Determine the [X, Y] coordinate at the center of the cell enclosing the given text.  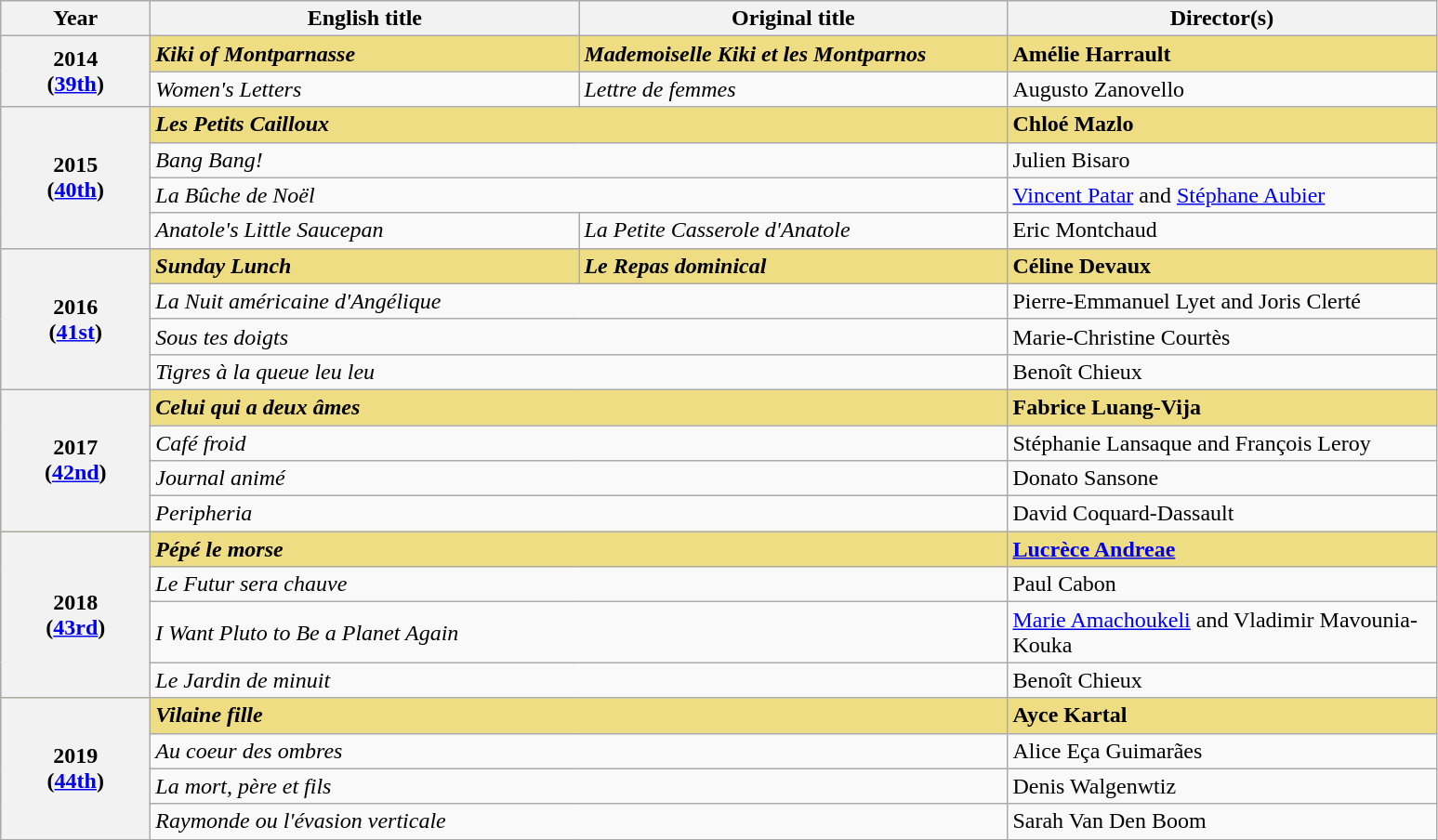
Céline Devaux [1221, 266]
Au coeur des ombres [579, 751]
Le Futur sera chauve [579, 584]
La Petite Casserole d'Anatole [794, 230]
2019(44th) [76, 768]
Lettre de femmes [794, 89]
La Nuit américaine d'Angélique [579, 301]
Fabrice Luang-Vija [1221, 407]
Amélie Harrault [1221, 54]
Raymonde ou l'évasion verticale [579, 821]
Women's Letters [364, 89]
2017(42nd) [76, 460]
Marie-Christine Courtès [1221, 336]
Julien Bisaro [1221, 160]
Anatole's Little Saucepan [364, 230]
Bang Bang! [579, 160]
Denis Walgenwtiz [1221, 786]
2018(43rd) [76, 615]
Tigres à la queue leu leu [579, 372]
Marie Amachoukeli and Vladimir Mavounia-Kouka [1221, 632]
David Coquard-Dassault [1221, 514]
Peripheria [579, 514]
Director(s) [1221, 19]
Original title [794, 19]
La mort, père et fils [579, 786]
Vilaine fille [579, 715]
Sous tes doigts [579, 336]
La Bûche de Noël [579, 195]
Lucrèce Andreae [1221, 549]
Kiki of Montparnasse [364, 54]
Ayce Kartal [1221, 715]
Le Jardin de minuit [579, 680]
2014(39th) [76, 72]
Pierre-Emmanuel Lyet and Joris Clerté [1221, 301]
Alice Eça Guimarães [1221, 751]
Stéphanie Lansaque and François Leroy [1221, 443]
Pépé le morse [579, 549]
Les Petits Cailloux [579, 125]
Mademoiselle Kiki et les Montparnos [794, 54]
2015(40th) [76, 177]
Sarah Van Den Boom [1221, 821]
Vincent Patar and Stéphane Aubier [1221, 195]
Year [76, 19]
Paul Cabon [1221, 584]
Chloé Mazlo [1221, 125]
Le Repas dominical [794, 266]
2016(41st) [76, 319]
Journal animé [579, 479]
Augusto Zanovello [1221, 89]
Eric Montchaud [1221, 230]
Celui qui a deux âmes [579, 407]
I Want Pluto to Be a Planet Again [579, 632]
English title [364, 19]
Sunday Lunch [364, 266]
Donato Sansone [1221, 479]
Café froid [579, 443]
